Identify which cell holds the provided text, then report its (X, Y) central coordinate. 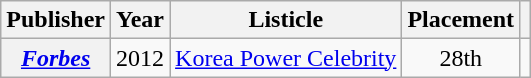
Listicle (286, 20)
Publisher (56, 20)
Placement (461, 20)
Year (140, 20)
2012 (140, 58)
28th (461, 58)
Korea Power Celebrity (286, 58)
Forbes (56, 58)
